Capture the cell that displays the provided text and extract its [x, y] central coordinate. 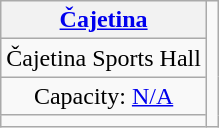
Čajetina Sports Hall [104, 58]
Čajetina [104, 20]
Capacity: N/A [104, 96]
